Identify which cell holds the provided text, then report its [x, y] central coordinate. 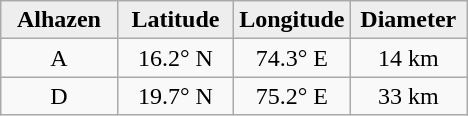
74.3° E [292, 58]
D [59, 96]
Longitude [292, 20]
16.2° N [175, 58]
75.2° E [292, 96]
Latitude [175, 20]
33 km [408, 96]
A [59, 58]
Diameter [408, 20]
14 km [408, 58]
Alhazen [59, 20]
19.7° N [175, 96]
